Pinpoint the cell where the given text exists, returning its [x, y] midpoint coordinate. 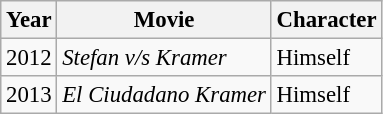
Stefan v/s Kramer [164, 58]
Character [326, 20]
2012 [29, 58]
Movie [164, 20]
2013 [29, 95]
El Ciudadano Kramer [164, 95]
Year [29, 20]
